Extract the [x, y] coordinate from the center of the cell holding the provided text.  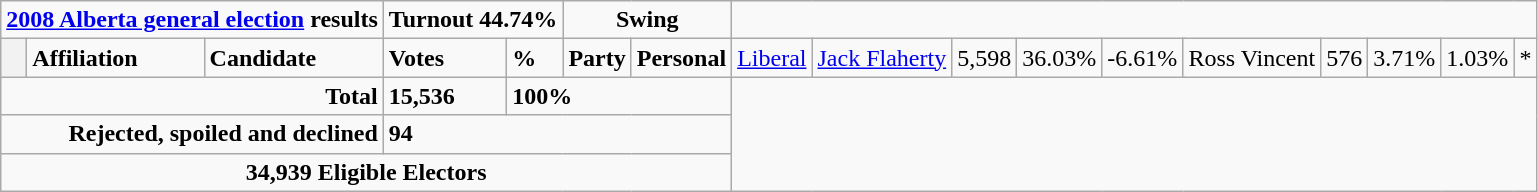
Turnout 44.74% [473, 20]
3.71% [1404, 58]
2008 Alberta general election results [192, 20]
Liberal [772, 58]
36.03% [1060, 58]
Ross Vincent [1252, 58]
Affiliation [116, 58]
Jack Flaherty [882, 58]
-6.61% [1142, 58]
Candidate [294, 58]
Personal [681, 58]
Total [192, 96]
5,598 [984, 58]
Votes [444, 58]
Rejected, spoiled and declined [192, 134]
Swing [648, 20]
15,536 [444, 96]
Party [597, 58]
576 [1344, 58]
1.03% [1478, 58]
100% [620, 96]
* [1526, 58]
94 [557, 134]
% [535, 58]
34,939 Eligible Electors [366, 172]
